Output the [x, y] coordinate of the center of the cell containing the given text.  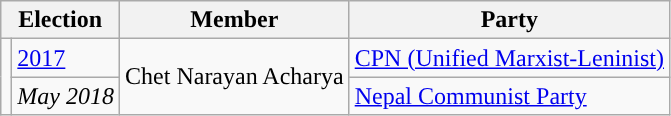
May 2018 [66, 96]
Chet Narayan Acharya [235, 77]
CPN (Unified Marxist-Leninist) [509, 58]
2017 [66, 58]
Nepal Communist Party [509, 96]
Election [60, 20]
Party [509, 20]
Member [235, 20]
